Return [x, y] of the center of cell containing provided text 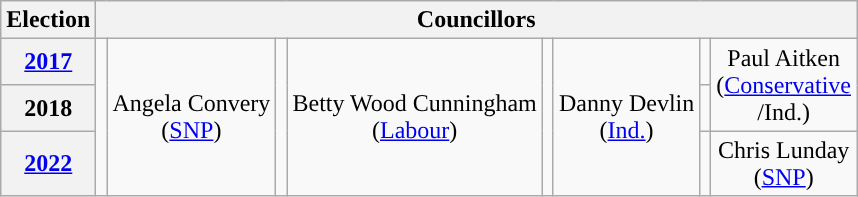
2018 [48, 108]
Angela Convery(SNP) [192, 118]
Councillors [476, 20]
Chris Lunday(SNP) [784, 164]
2022 [48, 164]
2017 [48, 62]
Betty Wood Cunningham(Labour) [414, 118]
Danny Devlin(Ind.) [626, 118]
Election [48, 20]
Paul Aitken(Conservative/Ind.) [784, 85]
